Provide the [x, y] coordinate of the cell's center where the given text is located.  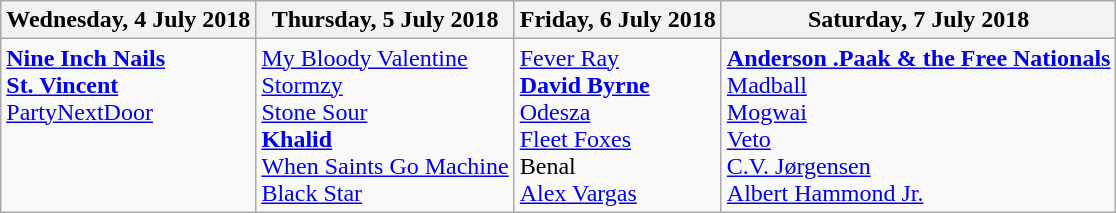
Anderson .Paak & the Free NationalsMadballMogwaiVetoC.V. JørgensenAlbert Hammond Jr. [918, 126]
Nine Inch NailsSt. VincentPartyNextDoor [128, 126]
My Bloody ValentineStormzyStone SourKhalidWhen Saints Go MachineBlack Star [385, 126]
Saturday, 7 July 2018 [918, 20]
Wednesday, 4 July 2018 [128, 20]
Friday, 6 July 2018 [618, 20]
Thursday, 5 July 2018 [385, 20]
Fever RayDavid ByrneOdeszaFleet FoxesBenalAlex Vargas [618, 126]
